Find where the given text appears and provide that cell's center as [x, y] coordinate. 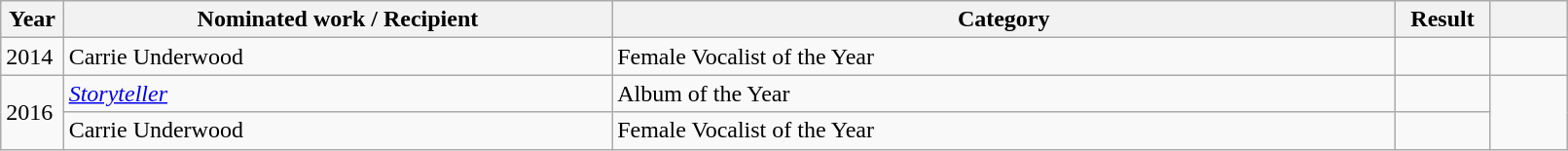
Nominated work / Recipient [338, 19]
2016 [32, 112]
2014 [32, 57]
Category [1004, 19]
Album of the Year [1004, 94]
Storyteller [338, 94]
Year [32, 19]
Result [1442, 19]
